For the text-containing cell, return its midpoint in [x, y] coordinate format. 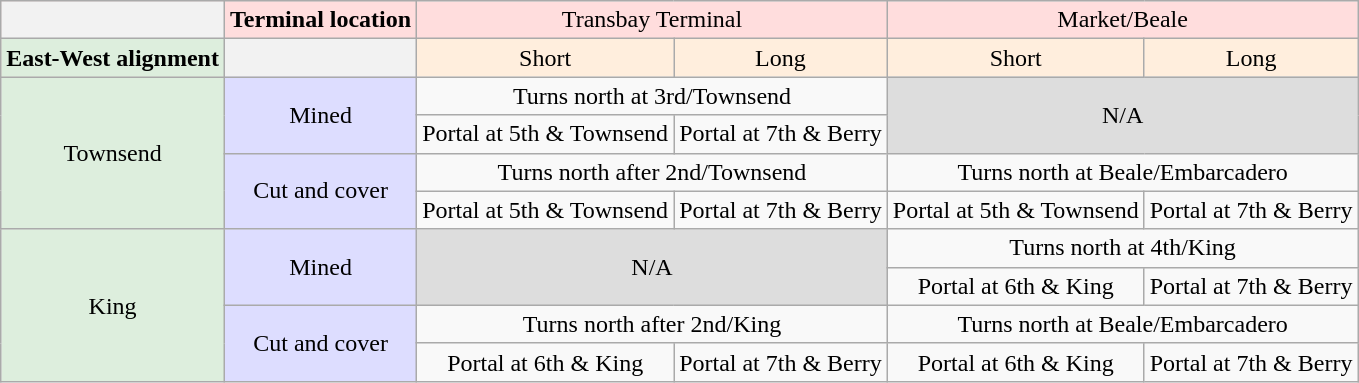
Market/Beale [1122, 20]
Townsend [113, 153]
Turns north at 3rd/Townsend [652, 96]
East-West alignment [113, 58]
Transbay Terminal [652, 20]
Turns north at 4th/King [1122, 248]
Turns north after 2nd/King [652, 324]
Terminal location [320, 20]
King [113, 305]
Turns north after 2nd/Townsend [652, 172]
